Pinpoint the cell where the given text exists, returning its (X, Y) midpoint coordinate. 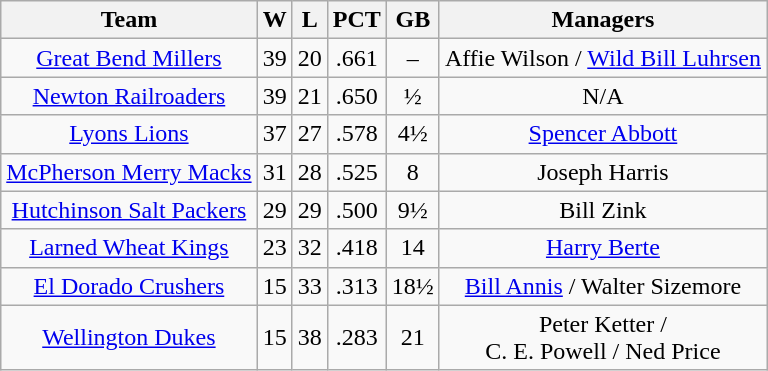
32 (310, 248)
14 (412, 248)
8 (412, 172)
½ (412, 96)
McPherson Merry Macks (129, 172)
– (412, 58)
Lyons Lions (129, 134)
Larned Wheat Kings (129, 248)
23 (274, 248)
33 (310, 286)
28 (310, 172)
Bill Zink (602, 210)
.578 (356, 134)
El Dorado Crushers (129, 286)
Great Bend Millers (129, 58)
38 (310, 338)
Newton Railroaders (129, 96)
PCT (356, 20)
Spencer Abbott (602, 134)
.313 (356, 286)
27 (310, 134)
N/A (602, 96)
Team (129, 20)
37 (274, 134)
Wellington Dukes (129, 338)
20 (310, 58)
Bill Annis / Walter Sizemore (602, 286)
.283 (356, 338)
W (274, 20)
GB (412, 20)
Managers (602, 20)
.661 (356, 58)
31 (274, 172)
Peter Ketter /C. E. Powell / Ned Price (602, 338)
L (310, 20)
4½ (412, 134)
Affie Wilson / Wild Bill Luhrsen (602, 58)
Joseph Harris (602, 172)
Harry Berte (602, 248)
18½ (412, 286)
.650 (356, 96)
Hutchinson Salt Packers (129, 210)
.525 (356, 172)
.500 (356, 210)
9½ (412, 210)
.418 (356, 248)
